Return the [x, y] coordinate for the center point of the cell that contains the specified text.  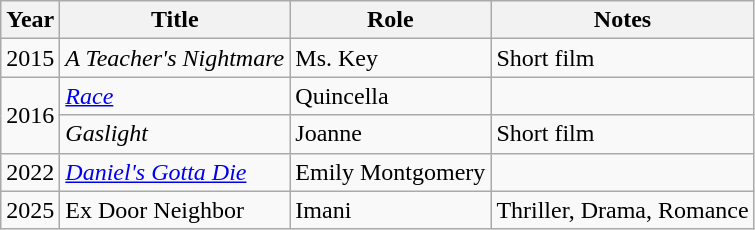
Gaslight [175, 134]
Role [390, 20]
Notes [622, 20]
Emily Montgomery [390, 172]
Quincella [390, 96]
2016 [30, 115]
2015 [30, 58]
A Teacher's Nightmare [175, 58]
Ex Door Neighbor [175, 210]
Joanne [390, 134]
Imani [390, 210]
2025 [30, 210]
Ms. Key [390, 58]
Race [175, 96]
Daniel's Gotta Die [175, 172]
Thriller, Drama, Romance [622, 210]
2022 [30, 172]
Title [175, 20]
Year [30, 20]
